Determine the (X, Y) coordinate at the center of the cell enclosing the given text.  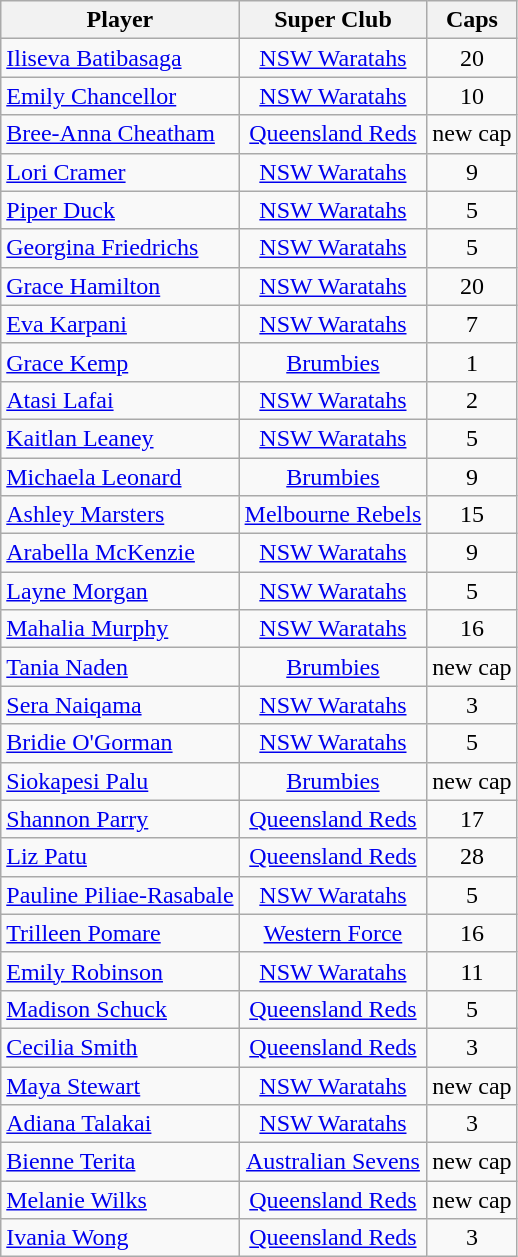
Emily Chancellor (120, 96)
Lori Cramer (120, 172)
Shannon Parry (120, 819)
Layne Morgan (120, 591)
Grace Hamilton (120, 286)
Bridie O'Gorman (120, 743)
Tania Naden (120, 667)
Mahalia Murphy (120, 629)
17 (472, 819)
Bienne Terita (120, 1162)
Grace Kemp (120, 362)
Player (120, 20)
Arabella McKenzie (120, 553)
11 (472, 971)
1 (472, 362)
Emily Robinson (120, 971)
2 (472, 400)
Ivania Wong (120, 1238)
Iliseva Batibasaga (120, 58)
Eva Karpani (120, 324)
Super Club (333, 20)
Siokapesi Palu (120, 781)
Trilleen Pomare (120, 933)
Caps (472, 20)
Adiana Talakai (120, 1124)
Liz Patu (120, 857)
Cecilia Smith (120, 1047)
Madison Schuck (120, 1009)
Maya Stewart (120, 1085)
Atasi Lafai (120, 400)
Melanie Wilks (120, 1200)
Melbourne Rebels (333, 515)
15 (472, 515)
Pauline Piliae-Rasabale (120, 895)
Georgina Friedrichs (120, 248)
Ashley Marsters (120, 515)
28 (472, 857)
Piper Duck (120, 210)
Michaela Leonard (120, 477)
7 (472, 324)
Bree-Anna Cheatham (120, 134)
Australian Sevens (333, 1162)
10 (472, 96)
Western Force (333, 933)
Kaitlan Leaney (120, 438)
Sera Naiqama (120, 705)
